For the text-containing cell, return its midpoint in [X, Y] coordinate format. 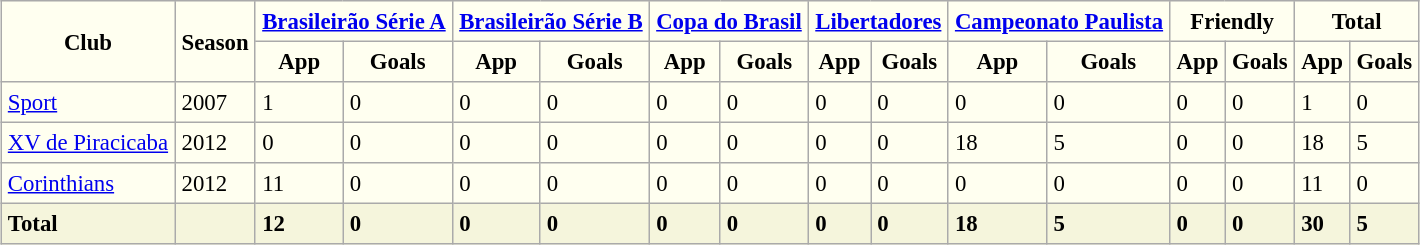
Corinthians [88, 183]
Season [216, 42]
Libertadores [879, 21]
2007 [216, 102]
XV de Piracicaba [88, 142]
Friendly [1232, 21]
Club [88, 42]
Brasileirão Série B [550, 21]
Brasileirão Série A [354, 21]
Campeonato Paulista [1059, 21]
Sport [88, 102]
30 [1322, 223]
Copa do Brasil [728, 21]
12 [298, 223]
